Identify which cell holds the provided text, then report its (x, y) central coordinate. 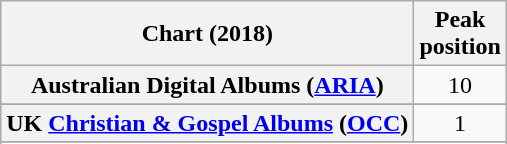
1 (460, 123)
Chart (2018) (208, 34)
10 (460, 85)
Australian Digital Albums (ARIA) (208, 85)
UK Christian & Gospel Albums (OCC) (208, 123)
Peak position (460, 34)
